Return the [x, y] coordinate for the center point of the cell that contains the specified text.  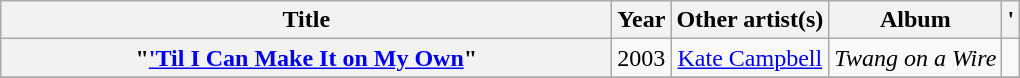
"'Til I Can Make It on My Own" [306, 58]
Title [306, 20]
Other artist(s) [750, 20]
' [1011, 20]
Year [642, 20]
Twang on a Wire [916, 58]
Album [916, 20]
Kate Campbell [750, 58]
2003 [642, 58]
